Provide the (x, y) coordinate of the cell's center where the given text is located.  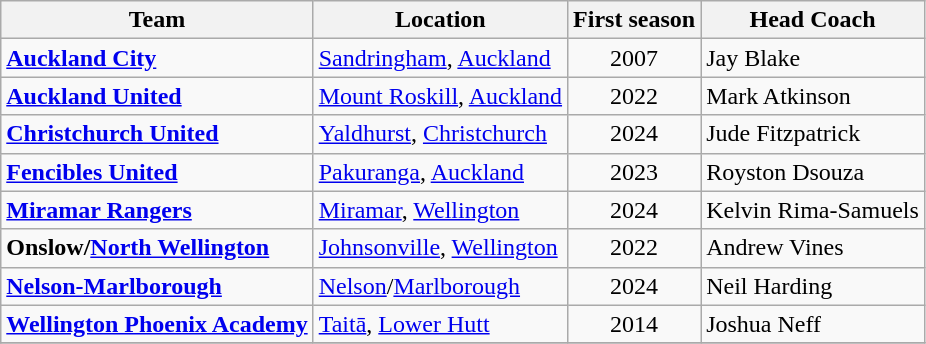
Miramar, Wellington (440, 210)
Team (157, 20)
Mark Atkinson (813, 96)
Wellington Phoenix Academy (157, 324)
Mount Roskill, Auckland (440, 96)
Location (440, 20)
Head Coach (813, 20)
Sandringham, Auckland (440, 58)
2014 (634, 324)
First season (634, 20)
Christchurch United (157, 134)
Joshua Neff (813, 324)
Fencibles United (157, 172)
Yaldhurst, Christchurch (440, 134)
Nelson/Marlborough (440, 286)
Taitā, Lower Hutt (440, 324)
Neil Harding (813, 286)
Johnsonville, Wellington (440, 248)
Royston Dsouza (813, 172)
Auckland United (157, 96)
Onslow/North Wellington (157, 248)
Jay Blake (813, 58)
Jude Fitzpatrick (813, 134)
Auckland City (157, 58)
Nelson-Marlborough (157, 286)
Andrew Vines (813, 248)
Pakuranga, Auckland (440, 172)
2023 (634, 172)
Kelvin Rima-Samuels (813, 210)
Miramar Rangers (157, 210)
2007 (634, 58)
